Pinpoint the cell where the given text exists, returning its [x, y] midpoint coordinate. 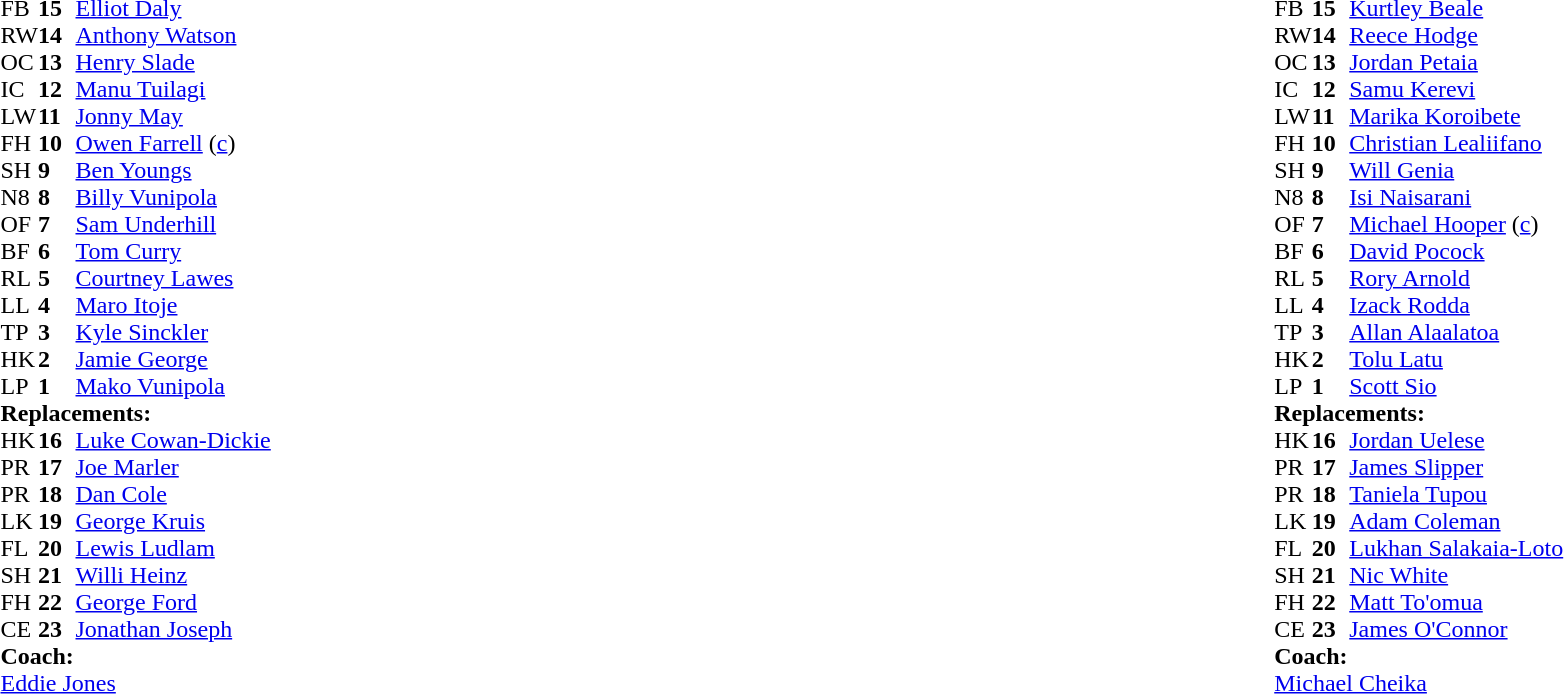
Reece Hodge [1456, 36]
Jordan Petaia [1456, 62]
Henry Slade [174, 62]
Sam Underhill [174, 224]
Jonathan Joseph [174, 630]
Jamie George [174, 360]
Kyle Sinckler [174, 332]
Lukhan Salakaia-Loto [1456, 548]
Courtney Lawes [174, 278]
Michael Hooper (c) [1456, 224]
George Kruis [174, 522]
Taniela Tupou [1456, 494]
Owen Farrell (c) [174, 144]
James Slipper [1456, 468]
James O'Connor [1456, 630]
Dan Cole [174, 494]
Scott Sio [1456, 386]
Lewis Ludlam [174, 548]
Joe Marler [174, 468]
George Ford [174, 602]
Rory Arnold [1456, 278]
Mako Vunipola [174, 386]
Nic White [1456, 576]
Allan Alaalatoa [1456, 332]
Tom Curry [174, 252]
Christian Lealiifano [1456, 144]
Billy Vunipola [174, 198]
Luke Cowan-Dickie [174, 440]
Manu Tuilagi [174, 90]
Anthony Watson [174, 36]
Adam Coleman [1456, 522]
Tolu Latu [1456, 360]
Jonny May [174, 116]
Izack Rodda [1456, 306]
Will Genia [1456, 170]
Matt To'omua [1456, 602]
Jordan Uelese [1456, 440]
Samu Kerevi [1456, 90]
David Pocock [1456, 252]
Isi Naisarani [1456, 198]
Marika Koroibete [1456, 116]
Willi Heinz [174, 576]
Ben Youngs [174, 170]
Maro Itoje [174, 306]
